Return the [X, Y] coordinate for the center point of the cell that contains the specified text.  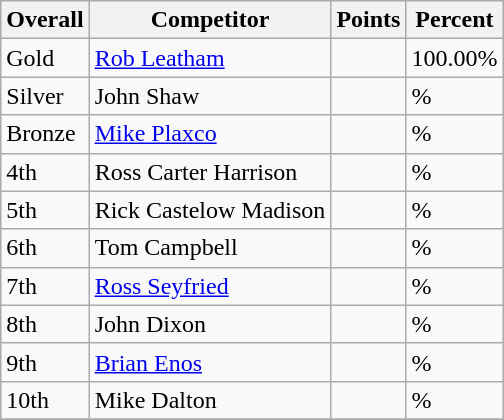
Rick Castelow Madison [210, 210]
5th [45, 210]
Bronze [45, 134]
Overall [45, 20]
4th [45, 172]
Ross Carter Harrison [210, 172]
Rob Leatham [210, 58]
Silver [45, 96]
John Dixon [210, 324]
John Shaw [210, 96]
8th [45, 324]
Brian Enos [210, 362]
Competitor [210, 20]
Mike Dalton [210, 400]
Gold [45, 58]
Ross Seyfried [210, 286]
6th [45, 248]
Percent [454, 20]
7th [45, 286]
Tom Campbell [210, 248]
Points [368, 20]
10th [45, 400]
Mike Plaxco [210, 134]
100.00% [454, 58]
9th [45, 362]
